Extract the [x, y] coordinate from the center of the cell holding the provided text.  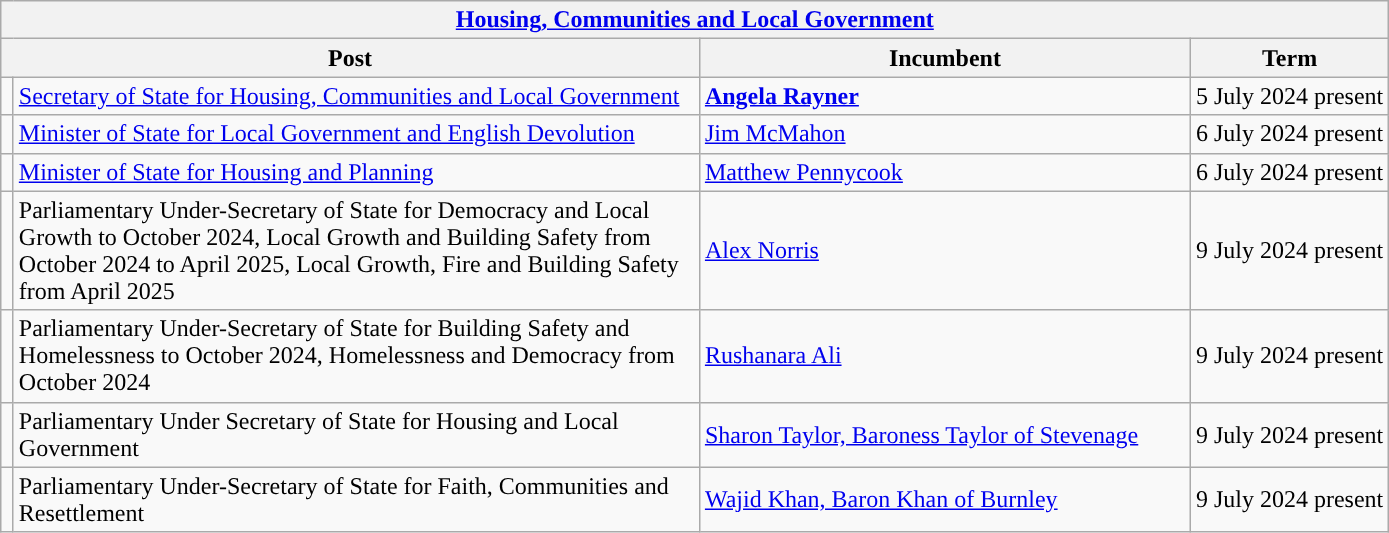
Parliamentary Under Secretary of State for Housing and Local Government [356, 434]
Rushanara Ali [944, 356]
Parliamentary Under-Secretary of State for Faith, Communities and Resettlement [356, 500]
Housing, Communities and Local Government [695, 20]
Minister of State for Housing and Planning [356, 172]
Minister of State for Local Government and English Devolution [356, 134]
Alex Norris [944, 250]
Angela Rayner [944, 96]
Matthew Pennycook [944, 172]
Incumbent [944, 58]
Term [1289, 58]
Secretary of State for Housing, Communities and Local Government [356, 96]
Wajid Khan, Baron Khan of Burnley [944, 500]
Sharon Taylor, Baroness Taylor of Stevenage [944, 434]
Parliamentary Under-Secretary of State for Building Safety and Homelessness to October 2024, Homelessness and Democracy from October 2024 [356, 356]
5 July 2024 present [1289, 96]
Post [350, 58]
Jim McMahon [944, 134]
